Return the [X, Y] coordinate for the center point of the cell that contains the specified text.  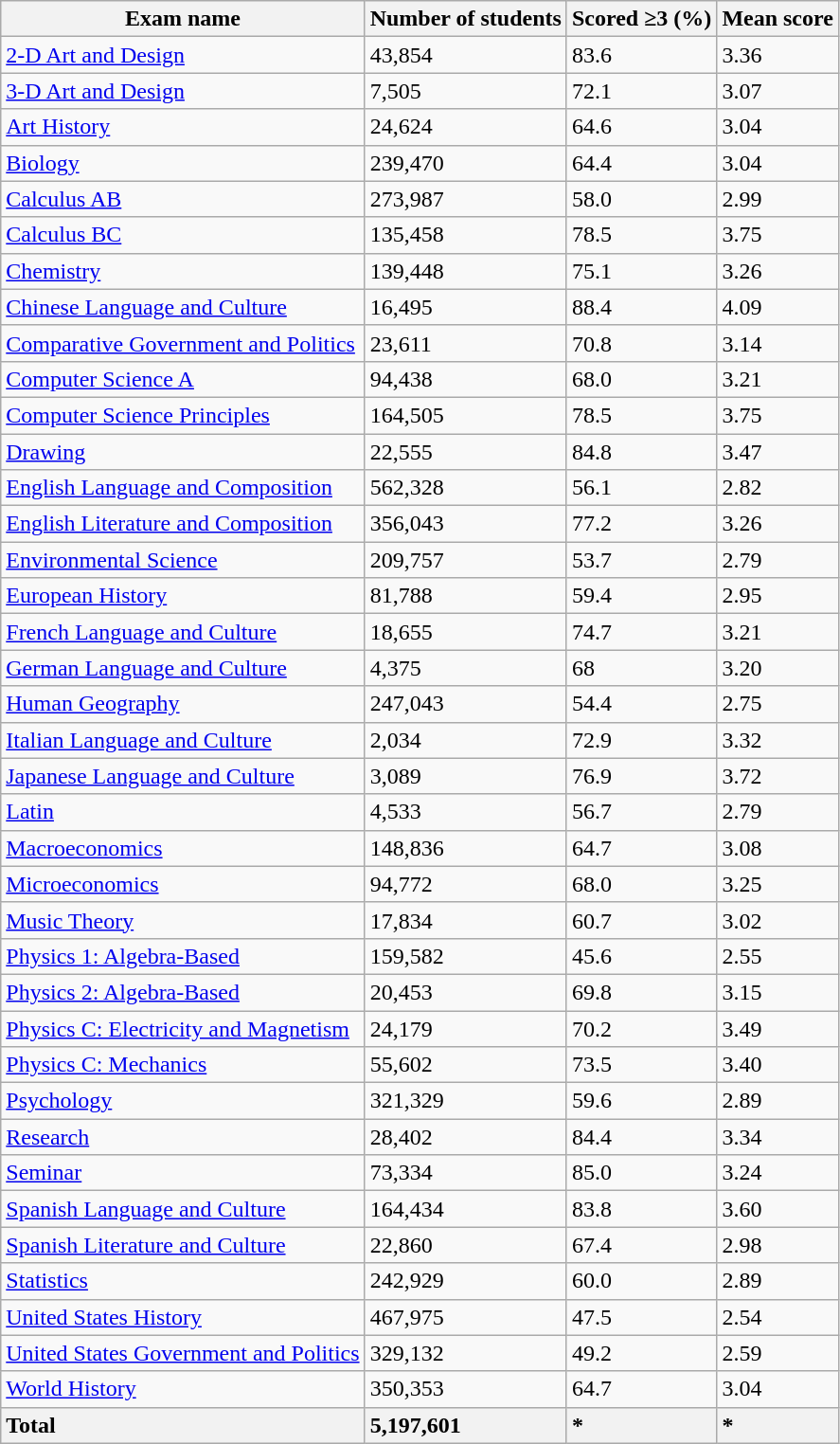
3.02 [778, 920]
49.2 [641, 1353]
3.49 [778, 1028]
247,043 [466, 704]
Exam name [183, 19]
73,334 [466, 1173]
Research [183, 1137]
Total [183, 1425]
81,788 [466, 596]
3-D Art and Design [183, 91]
3,089 [466, 776]
72.9 [641, 740]
54.4 [641, 704]
3.40 [778, 1065]
64.6 [641, 127]
69.8 [641, 992]
Physics 1: Algebra-Based [183, 956]
English Language and Composition [183, 488]
Music Theory [183, 920]
Seminar [183, 1173]
5,197,601 [466, 1425]
58.0 [641, 199]
3.25 [778, 884]
3.14 [778, 343]
Italian Language and Culture [183, 740]
Psychology [183, 1101]
3.34 [778, 1137]
3.07 [778, 91]
16,495 [466, 307]
356,043 [466, 524]
French Language and Culture [183, 632]
Computer Science A [183, 379]
85.0 [641, 1173]
329,132 [466, 1353]
Computer Science Principles [183, 415]
Human Geography [183, 704]
3.36 [778, 55]
4,533 [466, 812]
Drawing [183, 452]
350,353 [466, 1389]
45.6 [641, 956]
22,555 [466, 452]
3.08 [778, 848]
74.7 [641, 632]
94,772 [466, 884]
20,453 [466, 992]
Scored ≥3 (%) [641, 19]
2.75 [778, 704]
135,458 [466, 235]
3.60 [778, 1209]
2.54 [778, 1317]
239,470 [466, 163]
Chemistry [183, 271]
Spanish Literature and Culture [183, 1245]
59.6 [641, 1101]
467,975 [466, 1317]
24,179 [466, 1028]
321,329 [466, 1101]
59.4 [641, 596]
Physics 2: Algebra-Based [183, 992]
56.1 [641, 488]
24,624 [466, 127]
Calculus AB [183, 199]
World History [183, 1389]
Mean score [778, 19]
United States History [183, 1317]
77.2 [641, 524]
64.4 [641, 163]
53.7 [641, 560]
139,448 [466, 271]
70.8 [641, 343]
Macroeconomics [183, 848]
2.99 [778, 199]
English Literature and Composition [183, 524]
76.9 [641, 776]
75.1 [641, 271]
Physics C: Mechanics [183, 1065]
56.7 [641, 812]
2.95 [778, 596]
94,438 [466, 379]
Environmental Science [183, 560]
67.4 [641, 1245]
Chinese Language and Culture [183, 307]
70.2 [641, 1028]
209,757 [466, 560]
2.82 [778, 488]
German Language and Culture [183, 668]
4.09 [778, 307]
Biology [183, 163]
164,505 [466, 415]
Number of students [466, 19]
2.55 [778, 956]
3.72 [778, 776]
47.5 [641, 1317]
Latin [183, 812]
4,375 [466, 668]
Calculus BC [183, 235]
Comparative Government and Politics [183, 343]
2.98 [778, 1245]
88.4 [641, 307]
43,854 [466, 55]
United States Government and Politics [183, 1353]
68 [641, 668]
22,860 [466, 1245]
Art History [183, 127]
3.15 [778, 992]
562,328 [466, 488]
3.20 [778, 668]
242,929 [466, 1281]
Japanese Language and Culture [183, 776]
2.59 [778, 1353]
17,834 [466, 920]
2,034 [466, 740]
83.8 [641, 1209]
84.8 [641, 452]
Statistics [183, 1281]
3.24 [778, 1173]
60.7 [641, 920]
84.4 [641, 1137]
18,655 [466, 632]
164,434 [466, 1209]
Spanish Language and Culture [183, 1209]
Physics C: Electricity and Magnetism [183, 1028]
2-D Art and Design [183, 55]
3.47 [778, 452]
28,402 [466, 1137]
72.1 [641, 91]
73.5 [641, 1065]
83.6 [641, 55]
7,505 [466, 91]
23,611 [466, 343]
Microeconomics [183, 884]
55,602 [466, 1065]
159,582 [466, 956]
3.32 [778, 740]
European History [183, 596]
273,987 [466, 199]
148,836 [466, 848]
60.0 [641, 1281]
